Pinpoint the cell where the given text exists, returning its [x, y] midpoint coordinate. 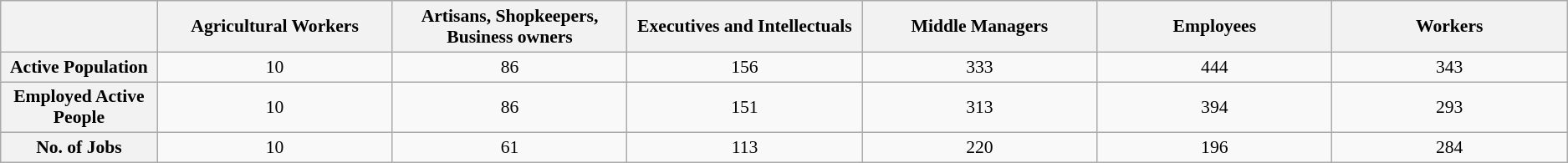
113 [744, 148]
Executives and Intellectuals [744, 27]
No. of Jobs [79, 148]
284 [1450, 148]
343 [1450, 67]
Middle Managers [980, 27]
61 [510, 148]
156 [744, 67]
Artisans, Shopkeepers, Business owners [510, 27]
151 [744, 107]
Agricultural Workers [274, 27]
Employees [1214, 27]
Active Population [79, 67]
394 [1214, 107]
333 [980, 67]
444 [1214, 67]
293 [1450, 107]
Employed Active People [79, 107]
Workers [1450, 27]
313 [980, 107]
196 [1214, 148]
220 [980, 148]
